Search for the cell housing the specified text and yield its [X, Y] center coordinate. 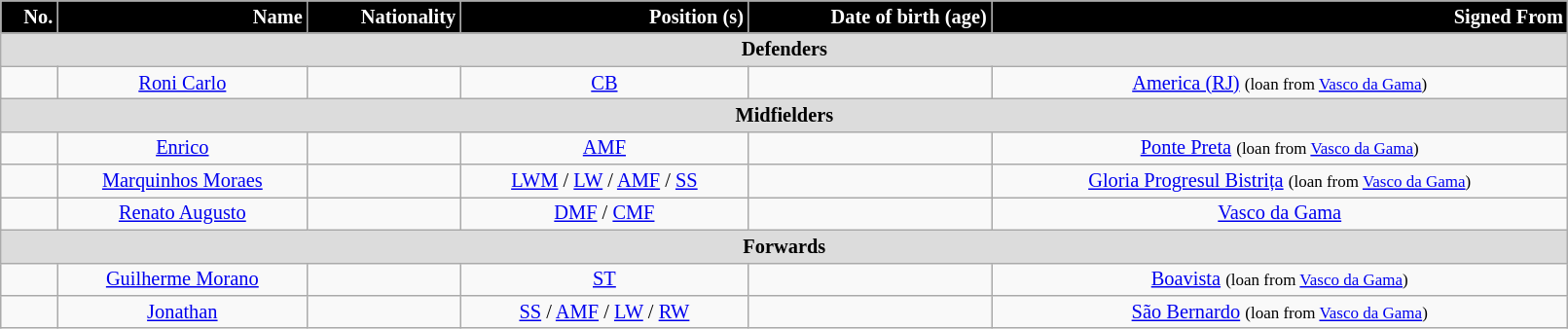
Boavista (loan from Vasco da Gama) [1280, 279]
Gloria Progresul Bistrița (loan from Vasco da Gama) [1280, 181]
Marquinhos Moraes [182, 181]
CB [604, 83]
Forwards [784, 246]
Name [182, 17]
São Bernardo (loan from Vasco da Gama) [1280, 311]
AMF [604, 148]
Defenders [784, 50]
Vasco da Gama [1280, 213]
Ponte Preta (loan from Vasco da Gama) [1280, 148]
Renato Augusto [182, 213]
Guilherme Morano [182, 279]
America (RJ) (loan from Vasco da Gama) [1280, 83]
Signed From [1280, 17]
ST [604, 279]
DMF / CMF [604, 213]
Position (s) [604, 17]
No. [29, 17]
Enrico [182, 148]
Midfielders [784, 115]
Nationality [383, 17]
Jonathan [182, 311]
Roni Carlo [182, 83]
Date of birth (age) [870, 17]
LWM / LW / AMF / SS [604, 181]
SS / AMF / LW / RW [604, 311]
